Detect which cell encompasses the target text, then output its (x, y) center coordinate. 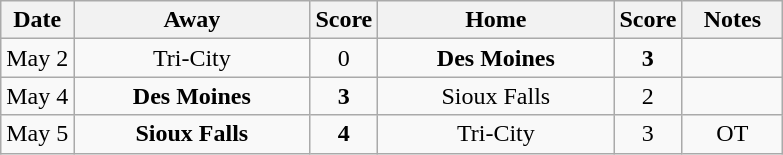
Date (38, 20)
0 (344, 58)
Away (192, 20)
May 4 (38, 96)
2 (648, 96)
4 (344, 134)
May 5 (38, 134)
Home (496, 20)
Notes (732, 20)
OT (732, 134)
May 2 (38, 58)
